For the text-containing cell, return its midpoint in (x, y) coordinate format. 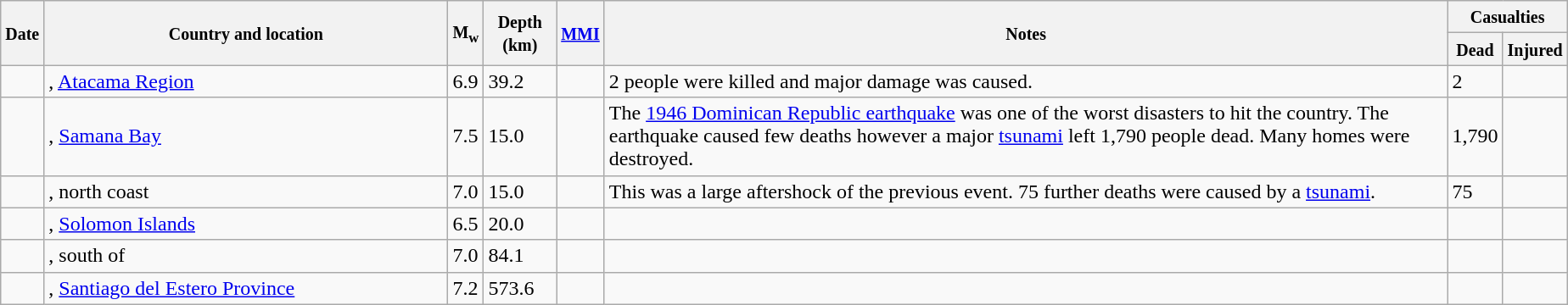
7.5 (466, 136)
Mw (466, 33)
, Atacama Region (246, 81)
MMI (580, 33)
6.9 (466, 81)
, Samana Bay (246, 136)
75 (1475, 191)
Notes (1026, 33)
Dead (1475, 49)
, south of (246, 256)
Casualties (1507, 17)
2 people were killed and major damage was caused. (1026, 81)
Country and location (246, 33)
20.0 (520, 224)
6.5 (466, 224)
2 (1475, 81)
, north coast (246, 191)
39.2 (520, 81)
7.2 (466, 288)
, Solomon Islands (246, 224)
This was a large aftershock of the previous event. 75 further deaths were caused by a tsunami. (1026, 191)
Depth (km) (520, 33)
, Santiago del Estero Province (246, 288)
84.1 (520, 256)
Injured (1535, 49)
573.6 (520, 288)
1,790 (1475, 136)
Date (22, 33)
